Output the (X, Y) coordinate of the center of the cell containing the given text.  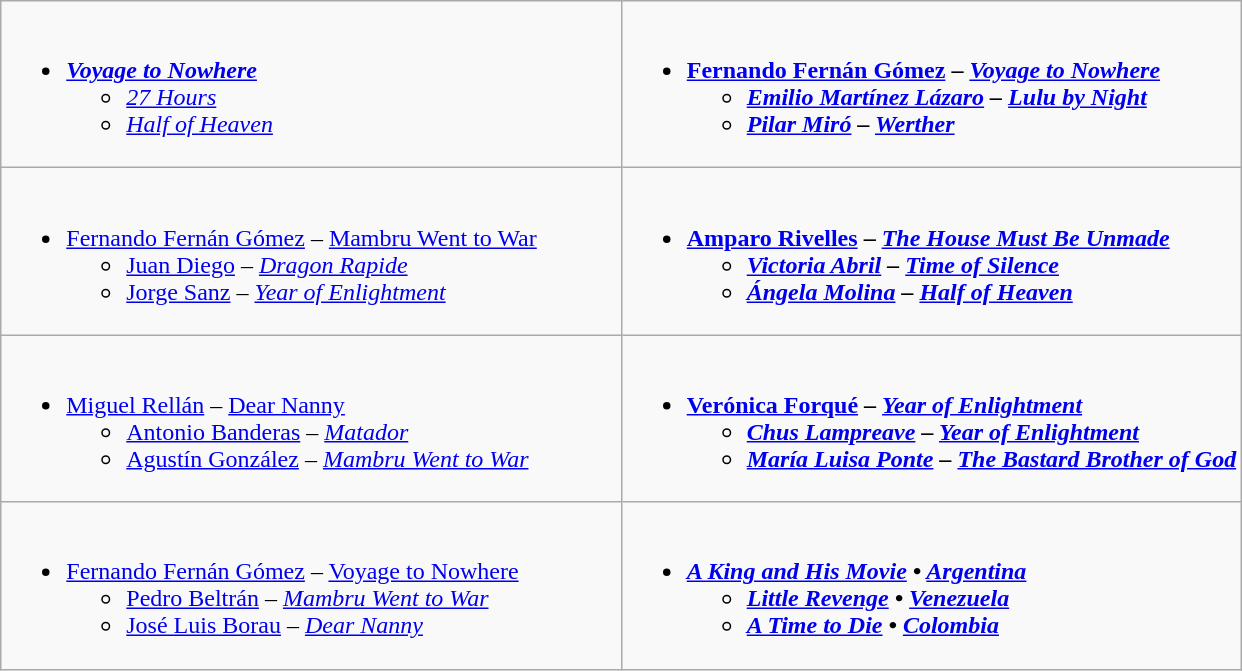
A King and His Movie • ArgentinaLittle Revenge • VenezuelaA Time to Die • Colombia (931, 586)
Verónica Forqué – Year of EnlightmentChus Lampreave – Year of EnlightmentMaría Luisa Ponte – The Bastard Brother of God (931, 418)
Amparo Rivelles – The House Must Be UnmadeVictoria Abril – Time of SilenceÁngela Molina – Half of Heaven (931, 252)
Miguel Rellán – Dear NannyAntonio Banderas – MatadorAgustín González – Mambru Went to War (311, 418)
Fernando Fernán Gómez – Mambru Went to WarJuan Diego – Dragon RapideJorge Sanz – Year of Enlightment (311, 252)
Fernando Fernán Gómez – Voyage to NowherePedro Beltrán – Mambru Went to WarJosé Luis Borau – Dear Nanny (311, 586)
Voyage to Nowhere27 HoursHalf of Heaven (311, 84)
Fernando Fernán Gómez – Voyage to NowhereEmilio Martínez Lázaro – Lulu by NightPilar Miró – Werther (931, 84)
